For the text-containing cell, return its midpoint in [x, y] coordinate format. 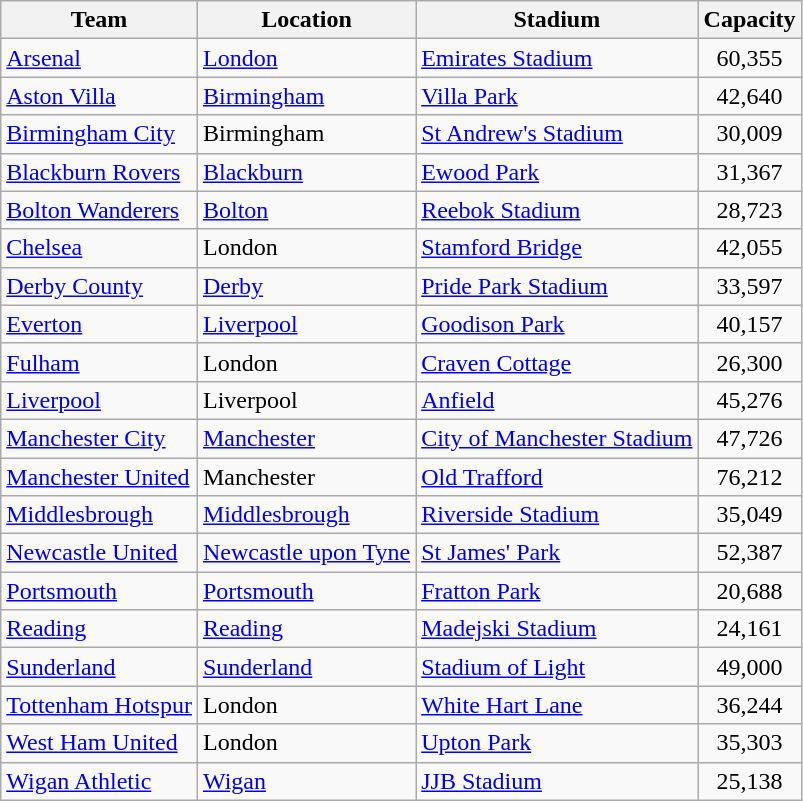
49,000 [750, 667]
Everton [100, 324]
Blackburn Rovers [100, 172]
Stamford Bridge [557, 248]
Fratton Park [557, 591]
20,688 [750, 591]
Team [100, 20]
Wigan [306, 781]
25,138 [750, 781]
Manchester City [100, 438]
Stadium of Light [557, 667]
36,244 [750, 705]
Derby County [100, 286]
35,303 [750, 743]
52,387 [750, 553]
Capacity [750, 20]
Blackburn [306, 172]
JJB Stadium [557, 781]
60,355 [750, 58]
Newcastle United [100, 553]
Old Trafford [557, 477]
Pride Park Stadium [557, 286]
24,161 [750, 629]
Riverside Stadium [557, 515]
40,157 [750, 324]
45,276 [750, 400]
Stadium [557, 20]
33,597 [750, 286]
Anfield [557, 400]
West Ham United [100, 743]
Craven Cottage [557, 362]
Derby [306, 286]
Bolton Wanderers [100, 210]
35,049 [750, 515]
Location [306, 20]
76,212 [750, 477]
Chelsea [100, 248]
City of Manchester Stadium [557, 438]
Bolton [306, 210]
Villa Park [557, 96]
47,726 [750, 438]
Fulham [100, 362]
Reebok Stadium [557, 210]
Newcastle upon Tyne [306, 553]
28,723 [750, 210]
Madejski Stadium [557, 629]
42,055 [750, 248]
Birmingham City [100, 134]
Arsenal [100, 58]
Emirates Stadium [557, 58]
White Hart Lane [557, 705]
Manchester United [100, 477]
St Andrew's Stadium [557, 134]
26,300 [750, 362]
31,367 [750, 172]
Tottenham Hotspur [100, 705]
Goodison Park [557, 324]
Ewood Park [557, 172]
Wigan Athletic [100, 781]
30,009 [750, 134]
Upton Park [557, 743]
Aston Villa [100, 96]
St James' Park [557, 553]
42,640 [750, 96]
